Detect which cell encompasses the target text, then output its (x, y) center coordinate. 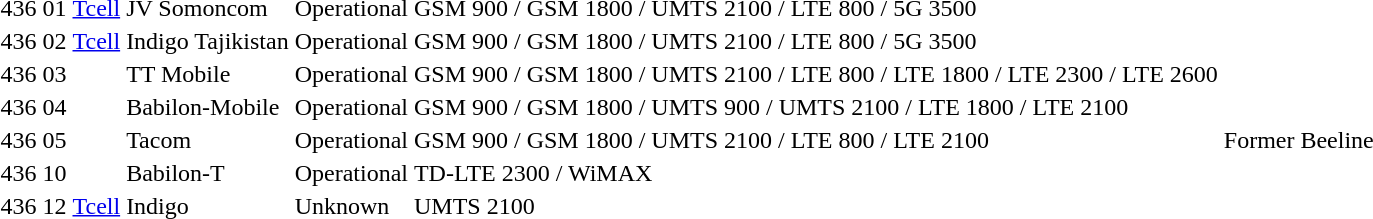
Tcell (96, 41)
05 (54, 140)
TD-LTE 2300 / WiMAX (816, 173)
GSM 900 / GSM 1800 / UMTS 900 / UMTS 2100 / LTE 1800 / LTE 2100 (816, 107)
04 (54, 107)
GSM 900 / GSM 1800 / UMTS 2100 / LTE 800 / 5G 3500 (816, 41)
GSM 900 / GSM 1800 / UMTS 2100 / LTE 800 / LTE 2100 (816, 140)
Babilon-Mobile (208, 107)
TT Mobile (208, 74)
Tacom (208, 140)
02 (54, 41)
10 (54, 173)
03 (54, 74)
Babilon-T (208, 173)
Indigo Tajikistan (208, 41)
GSM 900 / GSM 1800 / UMTS 2100 / LTE 800 / LTE 1800 / LTE 2300 / LTE 2600 (816, 74)
